Return [x, y] of the center of cell containing provided text 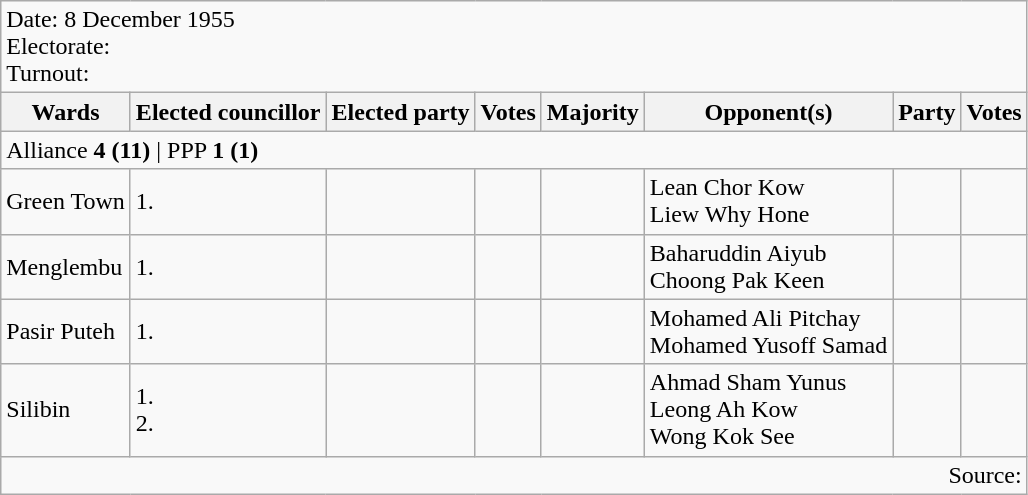
Wards [66, 112]
1.2. [228, 410]
Green Town [66, 202]
Elected party [400, 112]
Elected councillor [228, 112]
Party [927, 112]
Mohamed Ali PitchayMohamed Yusoff Samad [768, 332]
Lean Chor KowLiew Why Hone [768, 202]
Majority [592, 112]
Menglembu [66, 266]
Date: 8 December 1955Electorate: Turnout: [514, 47]
Source: [514, 475]
Baharuddin AiyubChoong Pak Keen [768, 266]
Ahmad Sham YunusLeong Ah KowWong Kok See [768, 410]
Alliance 4 (11) | PPP 1 (1) [514, 150]
Pasir Puteh [66, 332]
Silibin [66, 410]
Opponent(s) [768, 112]
